Output the [x, y] coordinate of the center of the cell containing the given text.  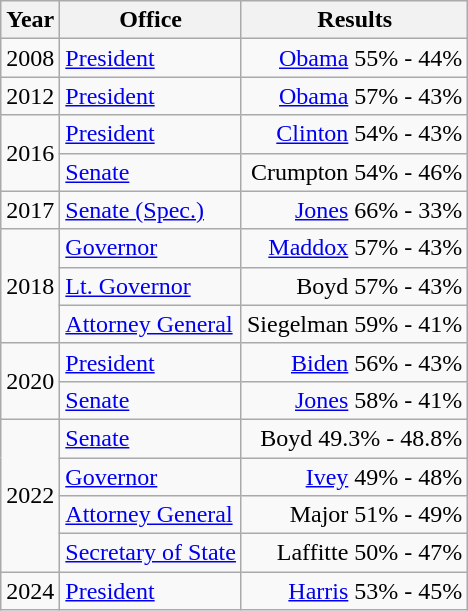
Secretary of State [151, 553]
Major 51% - 49% [354, 515]
Biden 56% - 43% [354, 362]
Crumpton 54% - 46% [354, 172]
Jones 66% - 33% [354, 210]
Year [30, 20]
Siegelman 59% - 41% [354, 324]
2024 [30, 591]
2017 [30, 210]
Results [354, 20]
Boyd 57% - 43% [354, 286]
Office [151, 20]
Boyd 49.3% - 48.8% [354, 438]
Jones 58% - 41% [354, 400]
2016 [30, 153]
Clinton 54% - 43% [354, 134]
Obama 55% - 44% [354, 58]
2018 [30, 286]
2020 [30, 381]
Lt. Governor [151, 286]
Ivey 49% - 48% [354, 477]
2022 [30, 495]
Senate (Spec.) [151, 210]
Harris 53% - 45% [354, 591]
Laffitte 50% - 47% [354, 553]
2012 [30, 96]
Maddox 57% - 43% [354, 248]
2008 [30, 58]
Obama 57% - 43% [354, 96]
